Locate the cell with the specified text and output its (X, Y) center coordinate. 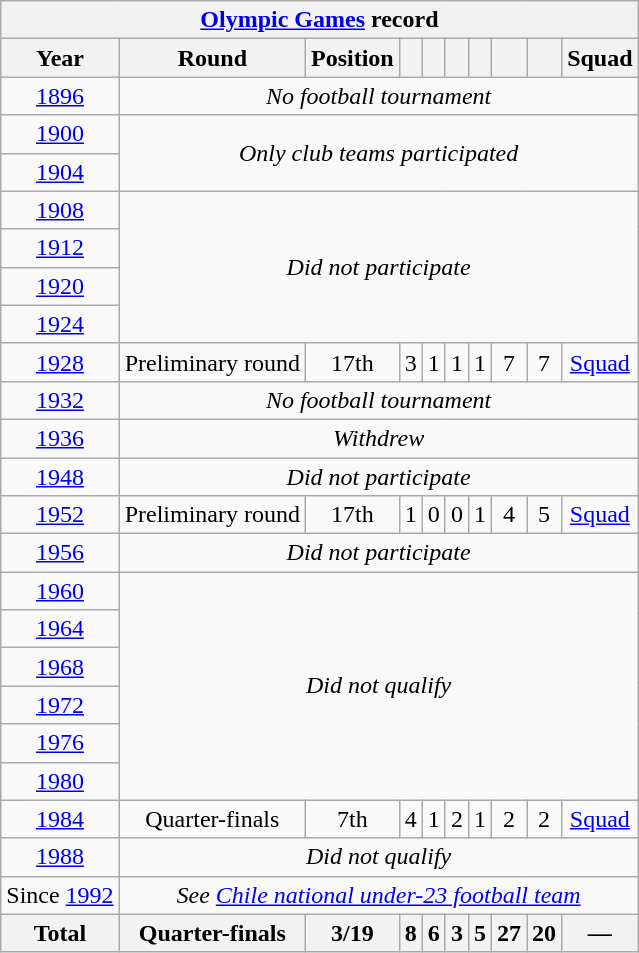
1956 (60, 553)
1908 (60, 210)
1960 (60, 591)
Only club teams participated (378, 153)
1972 (60, 705)
Since 1992 (60, 895)
— (600, 933)
Position (353, 58)
1904 (60, 172)
1896 (60, 96)
Round (212, 58)
27 (510, 933)
1980 (60, 781)
1932 (60, 400)
7th (353, 819)
1948 (60, 477)
1952 (60, 515)
1924 (60, 324)
1920 (60, 286)
1988 (60, 857)
Year (60, 58)
20 (544, 933)
6 (434, 933)
1964 (60, 629)
1936 (60, 438)
Olympic Games record (320, 20)
1984 (60, 819)
1928 (60, 362)
See Chile national under-23 football team (378, 895)
Withdrew (378, 438)
Total (60, 933)
8 (410, 933)
3/19 (353, 933)
1968 (60, 667)
1912 (60, 248)
1900 (60, 134)
1976 (60, 743)
